From the cell containing the given text, extract its center point as (X, Y) coordinate. 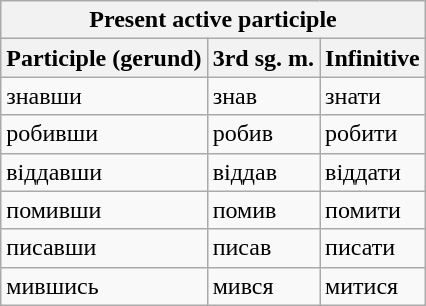
помив (263, 210)
помивши (104, 210)
робивши (104, 134)
Present active participle (214, 20)
віддав (263, 172)
3rd sg. m. (263, 58)
робити (373, 134)
знав (263, 96)
мившись (104, 286)
робив (263, 134)
мився (263, 286)
помити (373, 210)
знавши (104, 96)
знати (373, 96)
писавши (104, 248)
писав (263, 248)
писати (373, 248)
Infinitive (373, 58)
віддавши (104, 172)
Participle (gerund) (104, 58)
віддати (373, 172)
митися (373, 286)
